Return the (X, Y) coordinate for the center point of the cell that contains the specified text.  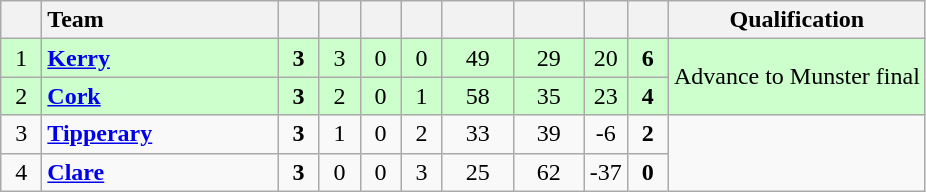
6 (648, 58)
49 (478, 58)
39 (548, 134)
-37 (606, 172)
-6 (606, 134)
23 (606, 96)
Cork (160, 96)
29 (548, 58)
Advance to Munster final (796, 77)
Kerry (160, 58)
33 (478, 134)
25 (478, 172)
35 (548, 96)
Team (160, 20)
58 (478, 96)
20 (606, 58)
Tipperary (160, 134)
Qualification (796, 20)
62 (548, 172)
Clare (160, 172)
